Return [x, y] of the center of cell containing provided text 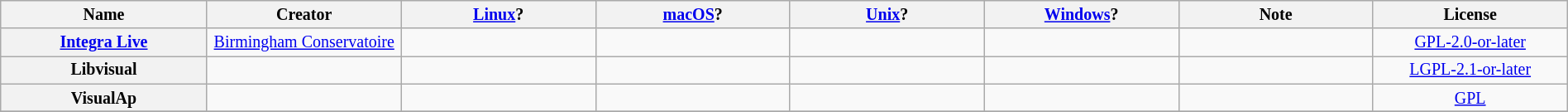
Windows? [1082, 15]
Unix? [887, 15]
GPL-2.0-or-later [1470, 43]
VisualAp [104, 98]
Name [104, 15]
Linux? [498, 15]
LGPL-2.1-or-later [1470, 70]
Birmingham Conservatoire [304, 43]
Note [1275, 15]
macOS? [693, 15]
Creator [304, 15]
Libvisual [104, 70]
License [1470, 15]
GPL [1470, 98]
Integra Live [104, 43]
